Determine the (X, Y) coordinate at the center of the cell enclosing the given text.  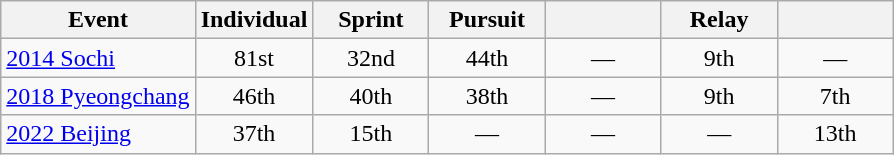
Pursuit (487, 20)
40th (371, 96)
2014 Sochi (98, 58)
13th (835, 134)
Individual (254, 20)
Sprint (371, 20)
38th (487, 96)
37th (254, 134)
Event (98, 20)
44th (487, 58)
46th (254, 96)
2022 Beijing (98, 134)
Relay (719, 20)
7th (835, 96)
81st (254, 58)
32nd (371, 58)
2018 Pyeongchang (98, 96)
15th (371, 134)
